From the cell containing the given text, extract its center point as (X, Y) coordinate. 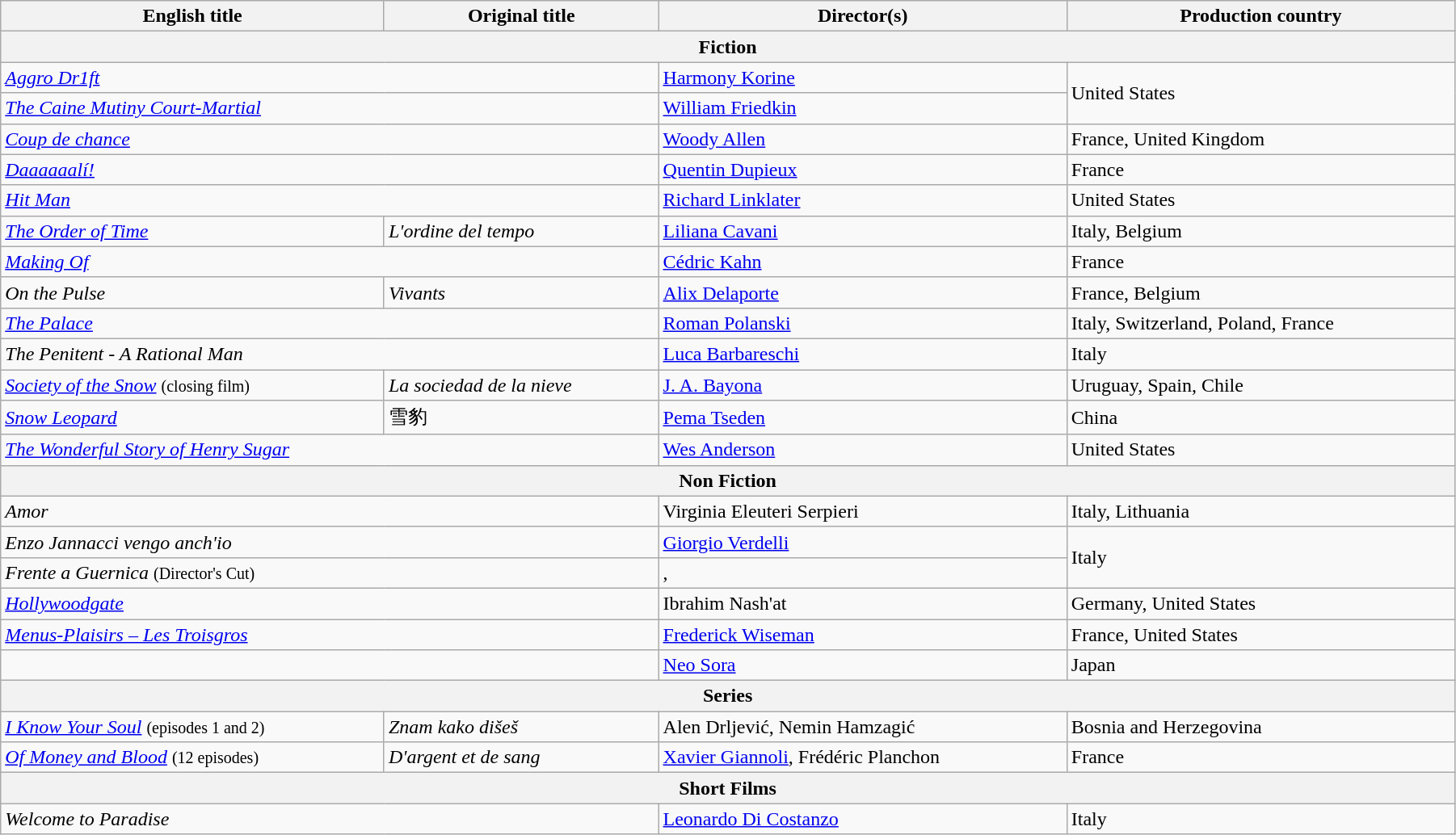
Hit Man (330, 200)
Ibrahim Nash'at (863, 603)
France, United States (1260, 634)
The Penitent - A Rational Man (330, 354)
La sociedad de la nieve (521, 385)
Welcome to Paradise (330, 819)
Aggro Dr1ft (330, 78)
The Wonderful Story of Henry Sugar (330, 450)
France, United Kingdom (1260, 139)
Japan (1260, 665)
Enzo Jannacci vengo anch'io (330, 542)
Luca Barbareschi (863, 354)
Short Films (728, 788)
Vivants (521, 292)
Making Of (330, 262)
Frederick Wiseman (863, 634)
Italy, Belgium (1260, 231)
Menus-Plaisirs – Les Troisgros (330, 634)
China (1260, 418)
Roman Polanski (863, 323)
Richard Linklater (863, 200)
English title (192, 16)
, (863, 573)
雪豹 (521, 418)
Znam kako dišeš (521, 727)
Series (728, 696)
Alix Delaporte (863, 292)
Quentin Dupieux (863, 170)
Society of the Snow (closing film) (192, 385)
Fiction (728, 47)
Italy, Switzerland, Poland, France (1260, 323)
Original title (521, 16)
Director(s) (863, 16)
J. A. Bayona (863, 385)
Alen Drljević, Nemin Hamzagić (863, 727)
The Caine Mutiny Court-Martial (330, 108)
Snow Leopard (192, 418)
Harmony Korine (863, 78)
Amor (330, 511)
Wes Anderson (863, 450)
The Order of Time (192, 231)
Xavier Giannoli, Frédéric Planchon (863, 757)
I Know Your Soul (episodes 1 and 2) (192, 727)
Non Fiction (728, 480)
D'argent et de sang (521, 757)
Neo Sora (863, 665)
Cédric Kahn (863, 262)
Liliana Cavani (863, 231)
William Friedkin (863, 108)
L'ordine del tempo (521, 231)
Germany, United States (1260, 603)
Production country (1260, 16)
France, Belgium (1260, 292)
On the Pulse (192, 292)
Of Money and Blood (12 episodes) (192, 757)
Italy, Lithuania (1260, 511)
Uruguay, Spain, Chile (1260, 385)
Hollywoodgate (330, 603)
Pema Tseden (863, 418)
Woody Allen (863, 139)
Bosnia and Herzegovina (1260, 727)
Frente a Guernica (Director's Cut) (330, 573)
Leonardo Di Costanzo (863, 819)
Virginia Eleuteri Serpieri (863, 511)
The Palace (330, 323)
Daaaaaalí! (330, 170)
Giorgio Verdelli (863, 542)
Coup de chance (330, 139)
